Detect which cell encompasses the target text, then output its (x, y) center coordinate. 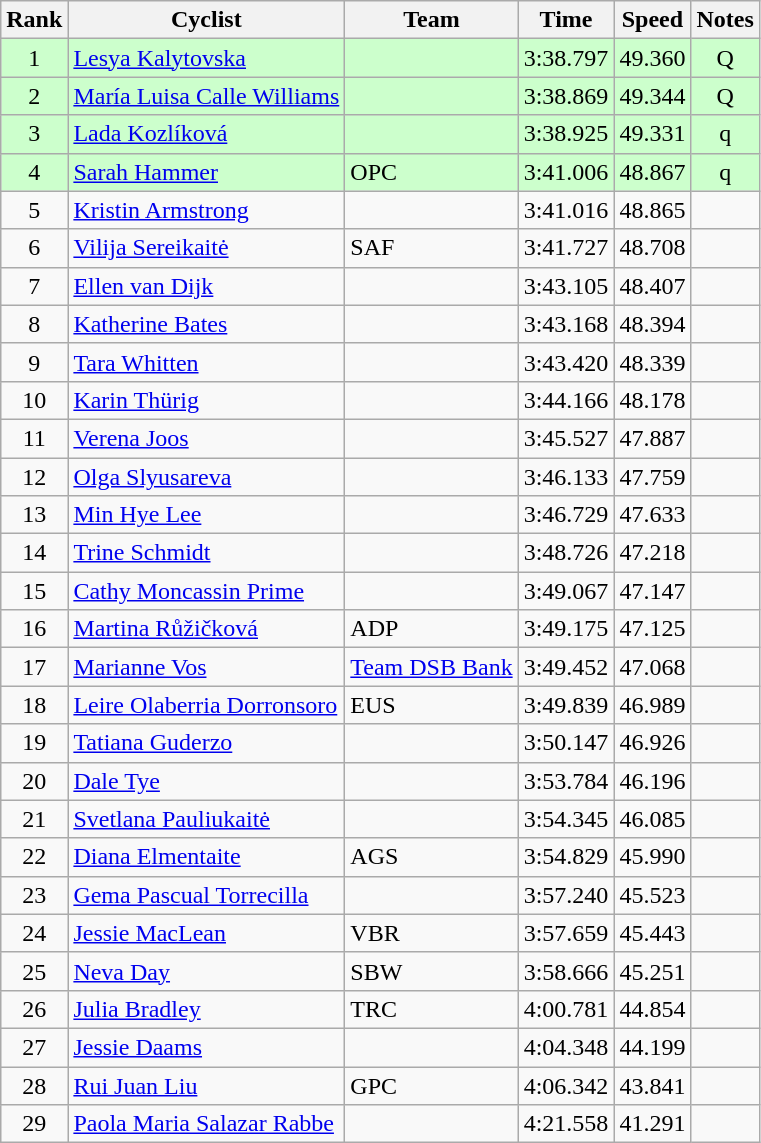
3:53.784 (566, 781)
6 (34, 248)
Speed (652, 20)
3:49.452 (566, 667)
3:57.240 (566, 895)
Cyclist (206, 20)
Lada Kozlíková (206, 134)
Cathy Moncassin Prime (206, 591)
Trine Schmidt (206, 553)
Vilija Sereikaitė (206, 248)
Leire Olaberria Dorronsoro (206, 705)
3:49.067 (566, 591)
Kristin Armstrong (206, 210)
TRC (432, 1009)
3:38.925 (566, 134)
3:49.175 (566, 629)
17 (34, 667)
Team DSB Bank (432, 667)
14 (34, 553)
10 (34, 400)
Team (432, 20)
Paola Maria Salazar Rabbe (206, 1124)
4:04.348 (566, 1047)
Verena Joos (206, 438)
3:49.839 (566, 705)
4:06.342 (566, 1085)
26 (34, 1009)
16 (34, 629)
Sarah Hammer (206, 172)
48.865 (652, 210)
Martina Růžičková (206, 629)
3:46.729 (566, 515)
SBW (432, 971)
AGS (432, 857)
3:41.006 (566, 172)
48.867 (652, 172)
46.926 (652, 743)
3:41.016 (566, 210)
29 (34, 1124)
Svetlana Pauliukaitė (206, 819)
Karin Thürig (206, 400)
Rui Juan Liu (206, 1085)
3:38.869 (566, 96)
3:54.345 (566, 819)
3:43.168 (566, 324)
ADP (432, 629)
13 (34, 515)
47.218 (652, 553)
20 (34, 781)
3:46.133 (566, 477)
Jessie MacLean (206, 933)
4 (34, 172)
25 (34, 971)
SAF (432, 248)
3:58.666 (566, 971)
45.523 (652, 895)
3:43.420 (566, 362)
27 (34, 1047)
22 (34, 857)
44.199 (652, 1047)
Rank (34, 20)
47.887 (652, 438)
48.339 (652, 362)
3:44.166 (566, 400)
28 (34, 1085)
María Luisa Calle Williams (206, 96)
Tatiana Guderzo (206, 743)
44.854 (652, 1009)
Ellen van Dijk (206, 286)
4:00.781 (566, 1009)
3:41.727 (566, 248)
49.360 (652, 58)
46.196 (652, 781)
48.394 (652, 324)
Jessie Daams (206, 1047)
3:54.829 (566, 857)
21 (34, 819)
23 (34, 895)
EUS (432, 705)
47.125 (652, 629)
GPC (432, 1085)
46.989 (652, 705)
Notes (725, 20)
3 (34, 134)
VBR (432, 933)
45.251 (652, 971)
24 (34, 933)
2 (34, 96)
47.633 (652, 515)
Katherine Bates (206, 324)
Olga Slyusareva (206, 477)
3:43.105 (566, 286)
47.068 (652, 667)
3:57.659 (566, 933)
4:21.558 (566, 1124)
Gema Pascual Torrecilla (206, 895)
45.443 (652, 933)
46.085 (652, 819)
48.708 (652, 248)
3:48.726 (566, 553)
7 (34, 286)
1 (34, 58)
15 (34, 591)
19 (34, 743)
49.344 (652, 96)
47.147 (652, 591)
18 (34, 705)
3:38.797 (566, 58)
48.407 (652, 286)
Neva Day (206, 971)
47.759 (652, 477)
5 (34, 210)
41.291 (652, 1124)
Min Hye Lee (206, 515)
3:50.147 (566, 743)
Time (566, 20)
8 (34, 324)
12 (34, 477)
45.990 (652, 857)
Diana Elmentaite (206, 857)
OPC (432, 172)
9 (34, 362)
Julia Bradley (206, 1009)
Tara Whitten (206, 362)
48.178 (652, 400)
Lesya Kalytovska (206, 58)
43.841 (652, 1085)
3:45.527 (566, 438)
49.331 (652, 134)
Marianne Vos (206, 667)
Dale Tye (206, 781)
11 (34, 438)
